Find where the given text appears and provide that cell's center as (X, Y) coordinate. 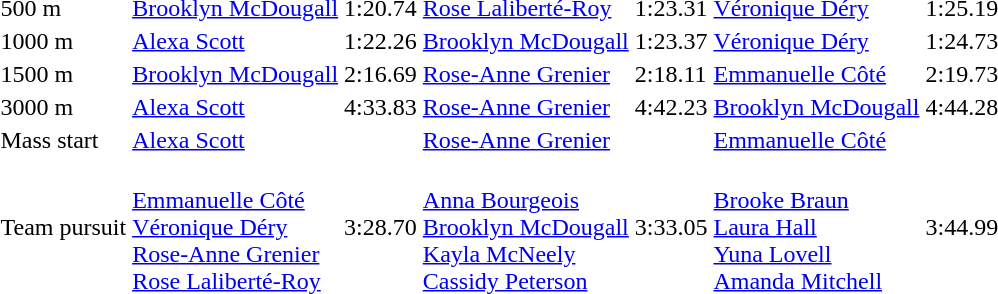
2:18.11 (671, 74)
4:42.23 (671, 107)
1:23.37 (671, 41)
1:22.26 (381, 41)
Emmanuelle Côté (816, 74)
Véronique Déry (816, 41)
4:33.83 (381, 107)
2:16.69 (381, 74)
